From the cell containing the given text, extract its center point as (X, Y) coordinate. 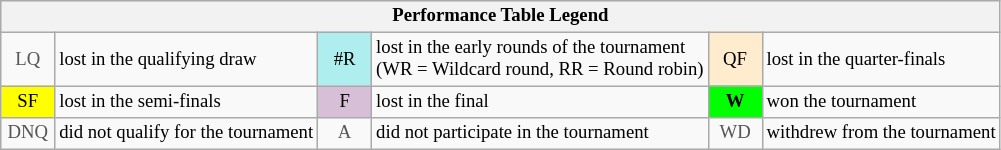
QF (735, 60)
WD (735, 134)
did not participate in the tournament (540, 134)
DNQ (28, 134)
Performance Table Legend (500, 16)
lost in the qualifying draw (186, 60)
won the tournament (881, 102)
withdrew from the tournament (881, 134)
#R (345, 60)
F (345, 102)
lost in the early rounds of the tournament(WR = Wildcard round, RR = Round robin) (540, 60)
lost in the final (540, 102)
A (345, 134)
lost in the quarter-finals (881, 60)
did not qualify for the tournament (186, 134)
W (735, 102)
SF (28, 102)
lost in the semi-finals (186, 102)
LQ (28, 60)
